Capture the cell that displays the provided text and extract its (X, Y) central coordinate. 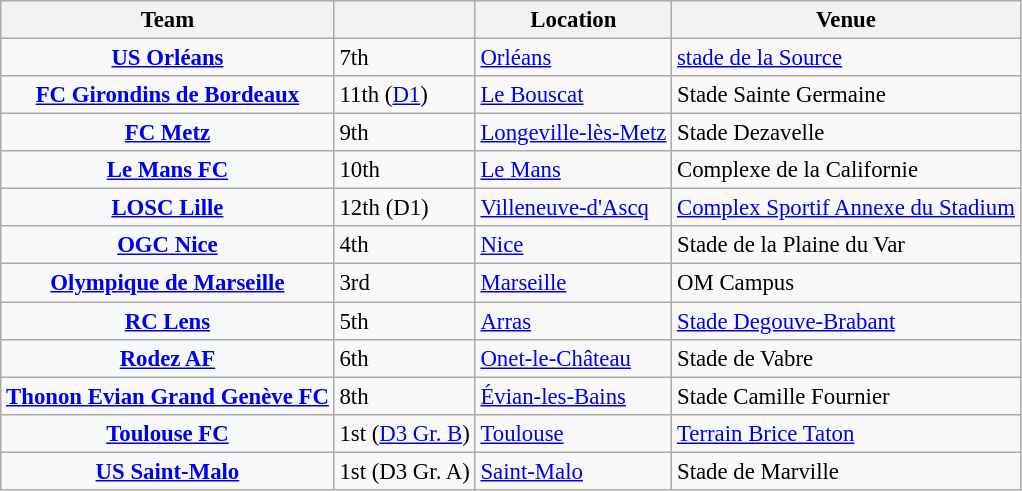
Stade Dezavelle (846, 133)
1st (D3 Gr. B) (404, 433)
Évian-les-Bains (574, 396)
FC Metz (168, 133)
Stade de la Plaine du Var (846, 245)
4th (404, 245)
8th (404, 396)
stade de la Source (846, 58)
Rodez AF (168, 358)
9th (404, 133)
Le Mans (574, 170)
OGC Nice (168, 245)
Complex Sportif Annexe du Stadium (846, 208)
Villeneuve-d'Ascq (574, 208)
3rd (404, 283)
Marseille (574, 283)
OM Campus (846, 283)
Saint-Malo (574, 471)
FC Girondins de Bordeaux (168, 95)
Venue (846, 20)
US Saint-Malo (168, 471)
Complexe de la Californie (846, 170)
Arras (574, 321)
Stade Degouve-Brabant (846, 321)
US Orléans (168, 58)
Stade de Vabre (846, 358)
Terrain Brice Taton (846, 433)
Team (168, 20)
Orléans (574, 58)
10th (404, 170)
Toulouse (574, 433)
11th (D1) (404, 95)
Location (574, 20)
Stade de Marville (846, 471)
RC Lens (168, 321)
Stade Camille Fournier (846, 396)
6th (404, 358)
Le Bouscat (574, 95)
7th (404, 58)
LOSC Lille (168, 208)
Nice (574, 245)
1st (D3 Gr. A) (404, 471)
Le Mans FC (168, 170)
Onet-le-Château (574, 358)
5th (404, 321)
Olympique de Marseille (168, 283)
12th (D1) (404, 208)
Stade Sainte Germaine (846, 95)
Toulouse FC (168, 433)
Thonon Evian Grand Genève FC (168, 396)
Longeville-lès-Metz (574, 133)
